Scan for the cell matching the given text and deliver its (x, y) coordinate at center. 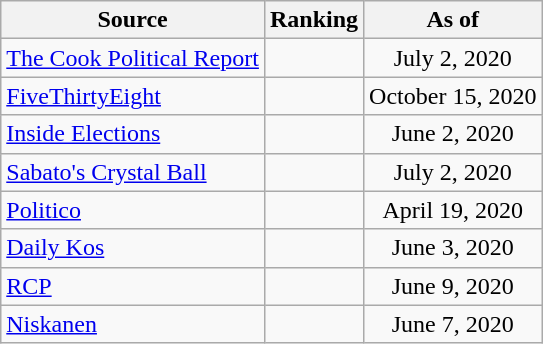
Sabato's Crystal Ball (133, 172)
As of (453, 20)
The Cook Political Report (133, 58)
Politico (133, 210)
April 19, 2020 (453, 210)
October 15, 2020 (453, 96)
June 9, 2020 (453, 286)
June 2, 2020 (453, 134)
FiveThirtyEight (133, 96)
Daily Kos (133, 248)
Inside Elections (133, 134)
June 3, 2020 (453, 248)
Niskanen (133, 324)
Ranking (314, 20)
June 7, 2020 (453, 324)
RCP (133, 286)
Source (133, 20)
